For the text-containing cell, return its midpoint in (x, y) coordinate format. 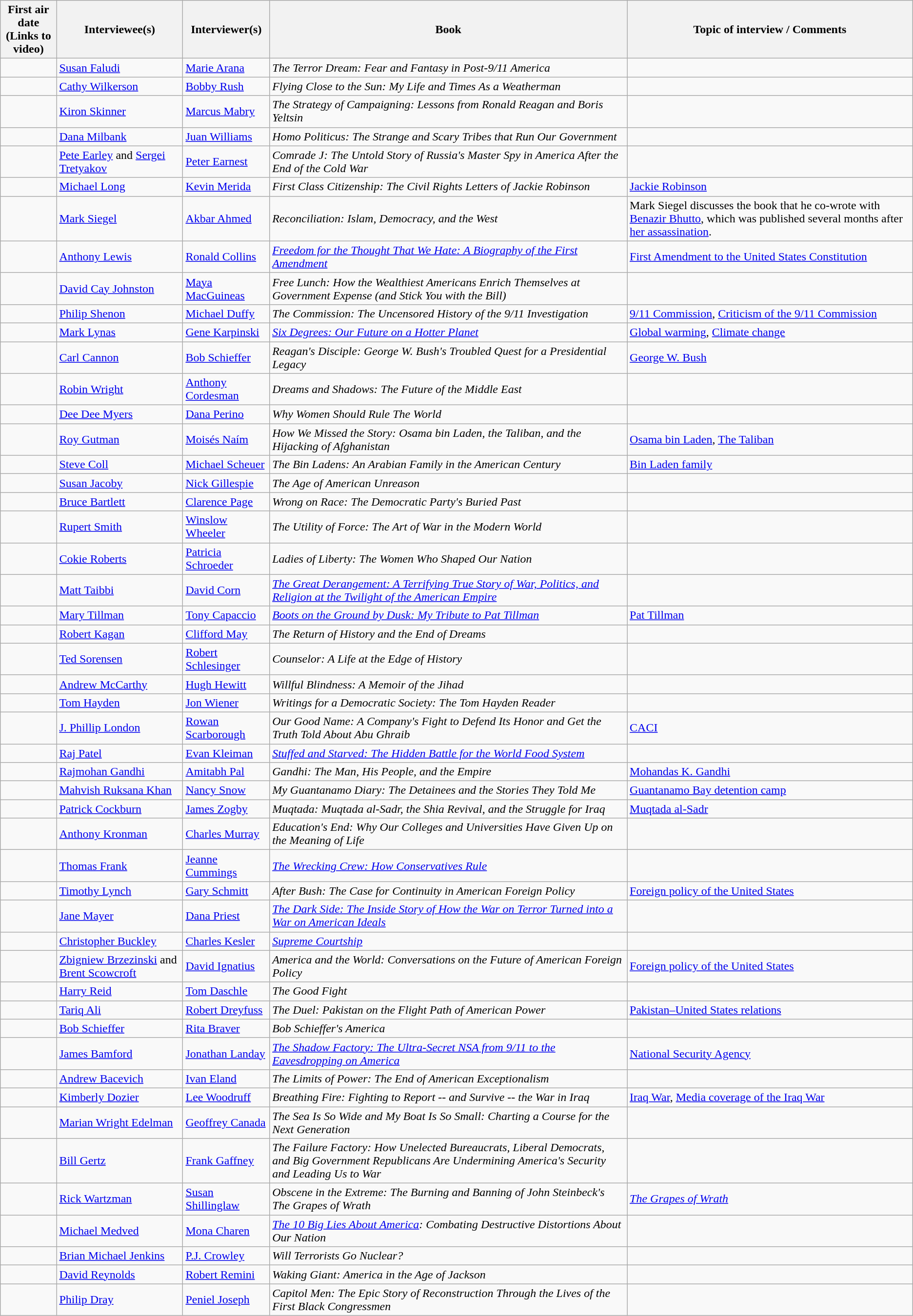
Bill Gertz (120, 1161)
Ted Sorensen (120, 659)
Raj Patel (120, 753)
Reagan's Disciple: George W. Bush's Troubled Quest for a Presidential Legacy (449, 357)
Patricia Schroeder (226, 559)
Moisés Naím (226, 440)
Peniel Joseph (226, 1300)
Global warming, Climate change (770, 332)
Evan Kleiman (226, 753)
9/11 Commission, Criticism of the 9/11 Commission (770, 314)
Kiron Skinner (120, 111)
Susan Shillinglaw (226, 1199)
Ronald Collins (226, 256)
Brian Michael Jenkins (120, 1256)
Pete Earley and Sergei Tretyakov (120, 162)
The Terror Dream: Fear and Fantasy in Post-9/11 America (449, 68)
Gary Schmitt (226, 891)
Marcus Mabry (226, 111)
Clifford May (226, 634)
The Utility of Force: The Art of War in the Modern World (449, 527)
Rupert Smith (120, 527)
Harry Reid (120, 991)
Comrade J: The Untold Story of Russia's Master Spy in America After the End of the Cold War (449, 162)
Charles Murray (226, 834)
Mark Lynas (120, 332)
Robert Kagan (120, 634)
Why Women Should Rule The World (449, 414)
Andrew Bacevich (120, 1079)
Peter Earnest (226, 162)
Pakistan–United States relations (770, 1010)
America and the World: Conversations on the Future of American Foreign Policy (449, 966)
David Ignatius (226, 966)
Christopher Buckley (120, 941)
Pat Tillman (770, 615)
Zbigniew Brzezinski and Brent Scowcroft (120, 966)
The Age of American Unreason (449, 483)
Lee Woodruff (226, 1097)
Bobby Rush (226, 86)
George W. Bush (770, 357)
Counselor: A Life at the Edge of History (449, 659)
Mona Charen (226, 1231)
James Bamford (120, 1053)
Carl Cannon (120, 357)
Anthony Lewis (120, 256)
Marian Wright Edelman (120, 1122)
Patrick Cockburn (120, 809)
Steve Coll (120, 465)
The Return of History and the End of Dreams (449, 634)
Breathing Fire: Fighting to Report -- and Survive -- the War in Iraq (449, 1097)
The Bin Ladens: An Arabian Family in the American Century (449, 465)
Jonathan Landay (226, 1053)
The Duel: Pakistan on the Flight Path of American Power (449, 1010)
Osama bin Laden, The Taliban (770, 440)
Willful Blindness: A Memoir of the Jihad (449, 684)
Obscene in the Extreme: The Burning and Banning of John Steinbeck's The Grapes of Wrath (449, 1199)
The Wrecking Crew: How Conservatives Rule (449, 866)
Charles Kesler (226, 941)
Amitabh Pal (226, 772)
Dana Perino (226, 414)
Interviewer(s) (226, 29)
Ivan Eland (226, 1079)
Will Terrorists Go Nuclear? (449, 1256)
Bin Laden family (770, 465)
Writings for a Democratic Society: The Tom Hayden Reader (449, 703)
First air date(Links to video) (28, 29)
Jane Mayer (120, 916)
First Class Citizenship: The Civil Rights Letters of Jackie Robinson (449, 187)
Juan Williams (226, 137)
The Limits of Power: The End of American Exceptionalism (449, 1079)
Reconciliation: Islam, Democracy, and the West (449, 218)
Philip Shenon (120, 314)
Hugh Hewitt (226, 684)
Rick Wartzman (120, 1199)
Mark Siegel (120, 218)
Boots on the Ground by Dusk: My Tribute to Pat Tillman (449, 615)
The Commission: The Uncensored History of the 9/11 Investigation (449, 314)
James Zogby (226, 809)
First Amendment to the United States Constitution (770, 256)
Robert Dreyfuss (226, 1010)
Tariq Ali (120, 1010)
Mary Tillman (120, 615)
Cokie Roberts (120, 559)
The Strategy of Campaigning: Lessons from Ronald Reagan and Boris Yeltsin (449, 111)
CACI (770, 727)
Bruce Bartlett (120, 502)
Robert Schlesinger (226, 659)
National Security Agency (770, 1053)
Guantanamo Bay detention camp (770, 790)
Anthony Cordesman (226, 389)
Michael Medved (120, 1231)
Muqtada al-Sadr (770, 809)
Andrew McCarthy (120, 684)
Wrong on Race: The Democratic Party's Buried Past (449, 502)
Dana Milbank (120, 137)
Our Good Name: A Company's Fight to Defend Its Honor and Get the Truth Told About Abu Ghraib (449, 727)
After Bush: The Case for Continuity in American Foreign Policy (449, 891)
Michael Duffy (226, 314)
Free Lunch: How the Wealthiest Americans Enrich Themselves at Government Expense (and Stick You with the Bill) (449, 289)
The Dark Side: The Inside Story of How the War on Terror Turned into a War on American Ideals (449, 916)
The Sea Is So Wide and My Boat Is So Small: Charting a Course for the Next Generation (449, 1122)
Freedom for the Thought That We Hate: A Biography of the First Amendment (449, 256)
Rowan Scarborough (226, 727)
Dee Dee Myers (120, 414)
David Corn (226, 590)
The Shadow Factory: The Ultra-Secret NSA from 9/11 to the Eavesdropping on America (449, 1053)
Roy Gutman (120, 440)
Marie Arana (226, 68)
Anthony Kronman (120, 834)
Capitol Men: The Epic Story of Reconstruction Through the Lives of the First Black Congressmen (449, 1300)
Susan Faludi (120, 68)
Robin Wright (120, 389)
Topic of interview / Comments (770, 29)
Supreme Courtship (449, 941)
Waking Giant: America in the Age of Jackson (449, 1275)
Dreams and Shadows: The Future of the Middle East (449, 389)
The Good Fight (449, 991)
The Grapes of Wrath (770, 1199)
Rita Braver (226, 1028)
Jeanne Cummings (226, 866)
Maya MacGuineas (226, 289)
Nancy Snow (226, 790)
Dana Priest (226, 916)
Cathy Wilkerson (120, 86)
The 10 Big Lies About America: Combating Destructive Distortions About Our Nation (449, 1231)
Tony Capaccio (226, 615)
P.J. Crowley (226, 1256)
Tom Daschle (226, 991)
Flying Close to the Sun: My Life and Times As a Weatherman (449, 86)
The Great Derangement: A Terrifying True Story of War, Politics, and Religion at the Twilight of the American Empire (449, 590)
How We Missed the Story: Osama bin Laden, the Taliban, and the Hijacking of Afghanistan (449, 440)
Jon Wiener (226, 703)
Timothy Lynch (120, 891)
Rajmohan Gandhi (120, 772)
Book (449, 29)
Frank Gaffney (226, 1161)
Interviewee(s) (120, 29)
Stuffed and Starved: The Hidden Battle for the World Food System (449, 753)
David Reynolds (120, 1275)
Matt Taibbi (120, 590)
Winslow Wheeler (226, 527)
Gene Karpinski (226, 332)
Bob Schieffer's America (449, 1028)
Akbar Ahmed (226, 218)
Michael Scheuer (226, 465)
Education's End: Why Our Colleges and Universities Have Given Up on the Meaning of Life (449, 834)
Philip Dray (120, 1300)
Muqtada: Muqtada al-Sadr, the Shia Revival, and the Struggle for Iraq (449, 809)
Mark Siegel discusses the book that he co-wrote with Benazir Bhutto, which was published several months after her assassination. (770, 218)
Kimberly Dozier (120, 1097)
Gandhi: The Man, His People, and the Empire (449, 772)
Mohandas K. Gandhi (770, 772)
Jackie Robinson (770, 187)
Iraq War, Media coverage of the Iraq War (770, 1097)
Homo Politicus: The Strange and Scary Tribes that Run Our Government (449, 137)
Robert Remini (226, 1275)
Mahvish Ruksana Khan (120, 790)
Six Degrees: Our Future on a Hotter Planet (449, 332)
Nick Gillespie (226, 483)
Clarence Page (226, 502)
Michael Long (120, 187)
Thomas Frank (120, 866)
David Cay Johnston (120, 289)
My Guantanamo Diary: The Detainees and the Stories They Told Me (449, 790)
Susan Jacoby (120, 483)
J. Phillip London (120, 727)
Geoffrey Canada (226, 1122)
Ladies of Liberty: The Women Who Shaped Our Nation (449, 559)
Kevin Merida (226, 187)
Tom Hayden (120, 703)
